Determine the [x, y] coordinate at the center of the cell enclosing the given text.  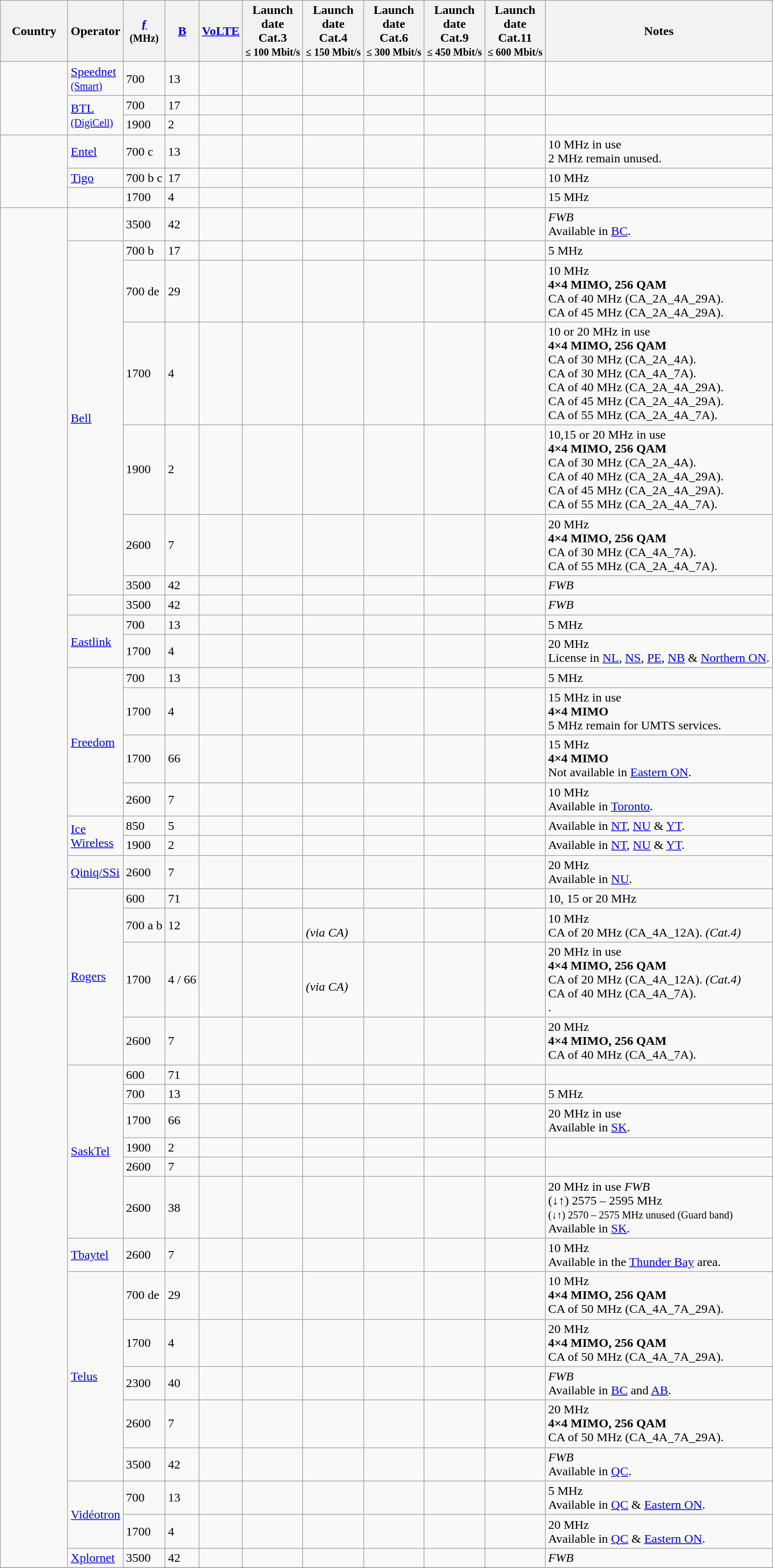
LaunchdateCat.6≤ 300 Mbit/s [394, 31]
LaunchdateCat.4≤ 150 Mbit/s [333, 31]
Bell [96, 418]
10 MHz Available in the Thunder Bay area. [659, 1255]
20 MHz Available in NU. [659, 872]
10 MHz [659, 178]
15 MHz [659, 197]
SaskTel [96, 1152]
BTL(DigiCell) [96, 115]
20 MHz License in NL, NS, PE, NB & Northern ON. [659, 652]
20 MHz in use Available in SK. [659, 1121]
Speednet(Smart) [96, 78]
12 [182, 925]
10 MHz in use 2 MHz remain unused. [659, 152]
Operator [96, 31]
Freedom [96, 742]
20 MHz 4×4 MIMO, 256 QAMCA of 30 MHz (CA_4A_7A).CA of 55 MHz (CA_2A_4A_7A). [659, 545]
Xplornet [96, 1558]
FWBAvailable in BC. [659, 224]
Entel [96, 152]
Telus [96, 1376]
20 MHz in use 4×4 MIMO, 256 QAMCA of 20 MHz (CA_4A_12A). (Cat.4)CA of 40 MHz (CA_4A_7A).. [659, 979]
700 b c [144, 178]
Tigo [96, 178]
10 MHz 4×4 MIMO, 256 QAMCA of 50 MHz (CA_4A_7A_29A). [659, 1295]
Ice Wireless [96, 836]
4 / 66 [182, 979]
10 MHz Available in Toronto. [659, 799]
B [182, 31]
700 a b [144, 925]
LaunchdateCat.11≤ 600 Mbit/s [515, 31]
15 MHz in use 4×4 MIMO5 MHz remain for UMTS services. [659, 711]
Notes [659, 31]
Eastlink [96, 641]
10,15 or 20 MHz in use 4×4 MIMO, 256 QAMCA of 30 MHz (CA_2A_4A).CA of 40 MHz (CA_2A_4A_29A).CA of 45 MHz (CA_2A_4A_29A).CA of 55 MHz (CA_2A_4A_7A). [659, 469]
10 MHz 4×4 MIMO, 256 QAMCA of 40 MHz (CA_2A_4A_29A).CA of 45 MHz (CA_2A_4A_29A). [659, 291]
10, 15 or 20 MHz [659, 898]
15 MHz 4×4 MIMONot available in Eastern ON. [659, 759]
20 MHz in use FWB(↓↑) 2575 – 2595 MHz(↓↑) 2570 – 2575 MHz unused (Guard band)Available in SK. [659, 1207]
5 MHz Available in QC & Eastern ON. [659, 1498]
20 MHz Available in QC & Eastern ON. [659, 1531]
Rogers [96, 976]
20 MHz 4×4 MIMO, 256 QAMCA of 40 MHz (CA_4A_7A). [659, 1041]
LaunchdateCat.3≤ 100 Mbit/s [273, 31]
VoLTE [221, 31]
FWBAvailable in QC. [659, 1464]
5 [182, 826]
700 b [144, 251]
2300 [144, 1383]
40 [182, 1383]
700 c [144, 152]
ƒ(MHz) [144, 31]
Qiniq/SSi [96, 872]
850 [144, 826]
38 [182, 1207]
FWBAvailable in BC and AB. [659, 1383]
10 MHz CA of 20 MHz (CA_4A_12A). (Cat.4) [659, 925]
LaunchdateCat.9≤ 450 Mbit/s [455, 31]
Vidéotron [96, 1514]
Tbaytel [96, 1255]
Country [34, 31]
